Search for the cell housing the specified text and yield its [X, Y] center coordinate. 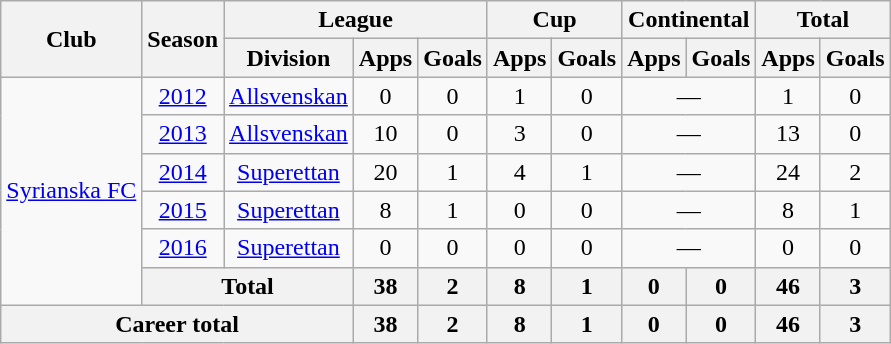
2013 [183, 134]
Cup [554, 20]
24 [788, 172]
Career total [178, 324]
Season [183, 39]
League [356, 20]
2015 [183, 210]
2014 [183, 172]
13 [788, 134]
Division [289, 58]
Syrianska FC [72, 191]
10 [385, 134]
20 [385, 172]
2016 [183, 248]
2012 [183, 96]
Continental [689, 20]
Club [72, 39]
4 [519, 172]
